Scan for the cell matching the given text and deliver its (X, Y) coordinate at center. 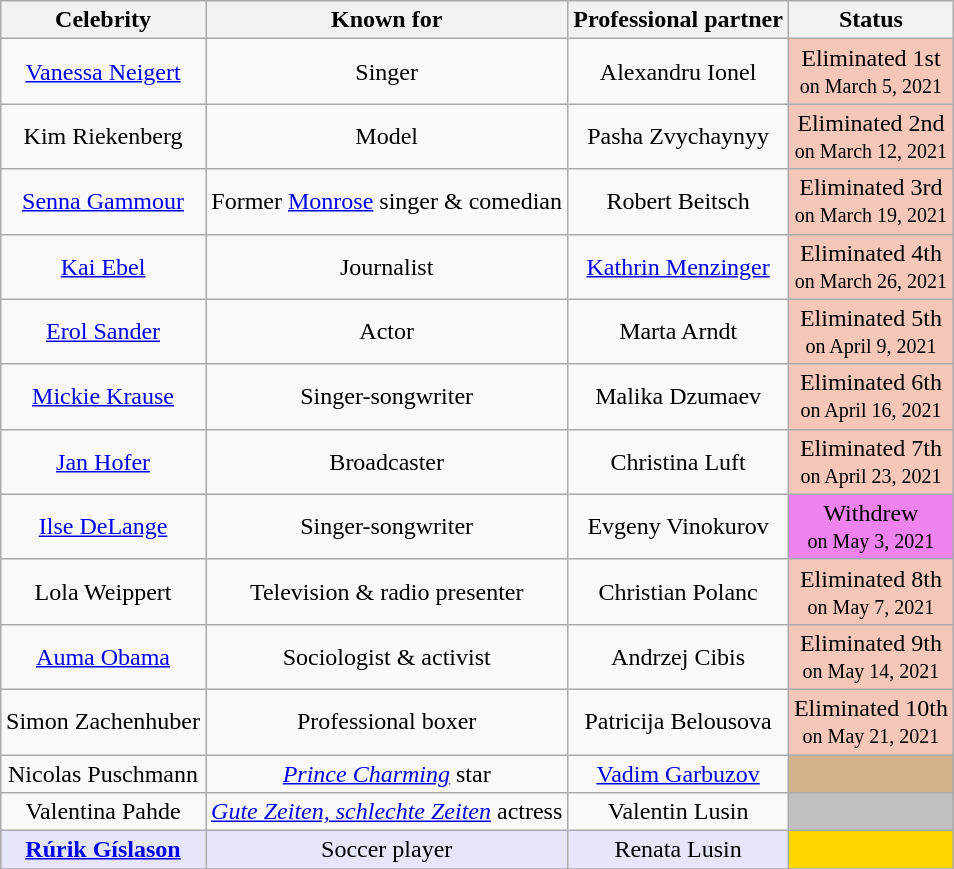
Eliminated 1ston March 5, 2021 (870, 72)
Senna Gammour (104, 202)
Journalist (387, 266)
Former Monrose singer & comedian (387, 202)
Auma Obama (104, 656)
Eliminated 5thon April 9, 2021 (870, 332)
Erol Sander (104, 332)
Actor (387, 332)
Evgeny Vinokurov (678, 526)
Alexandru Ionel (678, 72)
Eliminated 4thon March 26, 2021 (870, 266)
Known for (387, 20)
Rúrik Gíslason (104, 850)
Celebrity (104, 20)
Robert Beitsch (678, 202)
Andrzej Cibis (678, 656)
Eliminated 9thon May 14, 2021 (870, 656)
Status (870, 20)
Sociologist & activist (387, 656)
Kim Riekenberg (104, 136)
Vanessa Neigert (104, 72)
Singer (387, 72)
Marta Arndt (678, 332)
Vadim Garbuzov (678, 773)
Eliminated 8thon May 7, 2021 (870, 592)
Professional boxer (387, 722)
Eliminated 7thon April 23, 2021 (870, 462)
Malika Dzumaev (678, 396)
Broadcaster (387, 462)
Gute Zeiten, schlechte Zeiten actress (387, 812)
Simon Zachenhuber (104, 722)
Withdrewon May 3, 2021 (870, 526)
Eliminated 10thon May 21, 2021 (870, 722)
Professional partner (678, 20)
Christian Polanc (678, 592)
Model (387, 136)
Ilse DeLange (104, 526)
Kai Ebel (104, 266)
Mickie Krause (104, 396)
Eliminated 6thon April 16, 2021 (870, 396)
Television & radio presenter (387, 592)
Nicolas Puschmann (104, 773)
Christina Luft (678, 462)
Prince Charming star (387, 773)
Eliminated 2ndon March 12, 2021 (870, 136)
Patricija Belousova (678, 722)
Lola Weippert (104, 592)
Valentina Pahde (104, 812)
Eliminated 3rdon March 19, 2021 (870, 202)
Kathrin Menzinger (678, 266)
Valentin Lusin (678, 812)
Soccer player (387, 850)
Jan Hofer (104, 462)
Renata Lusin (678, 850)
Pasha Zvychaynyy (678, 136)
